Scan for the cell matching the given text and deliver its (x, y) coordinate at center. 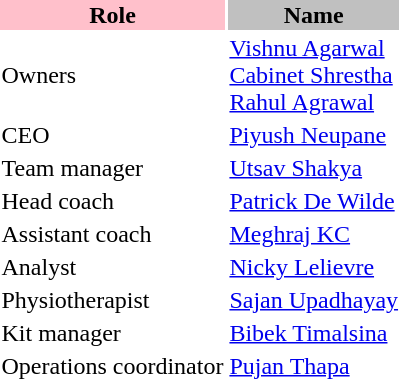
Role (112, 15)
Assistant coach (112, 234)
Physiotherapist (112, 300)
Head coach (112, 201)
Analyst (112, 267)
Team manager (112, 168)
Owners (112, 75)
CEO (112, 135)
Kit manager (112, 333)
